Return the [X, Y] coordinate for the center point of the cell that contains the specified text.  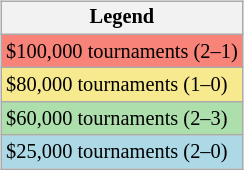
Legend [122, 18]
$80,000 tournaments (1–0) [122, 85]
$60,000 tournaments (2–3) [122, 119]
$100,000 tournaments (2–1) [122, 51]
$25,000 tournaments (2–0) [122, 152]
